Search for the cell housing the specified text and yield its [X, Y] center coordinate. 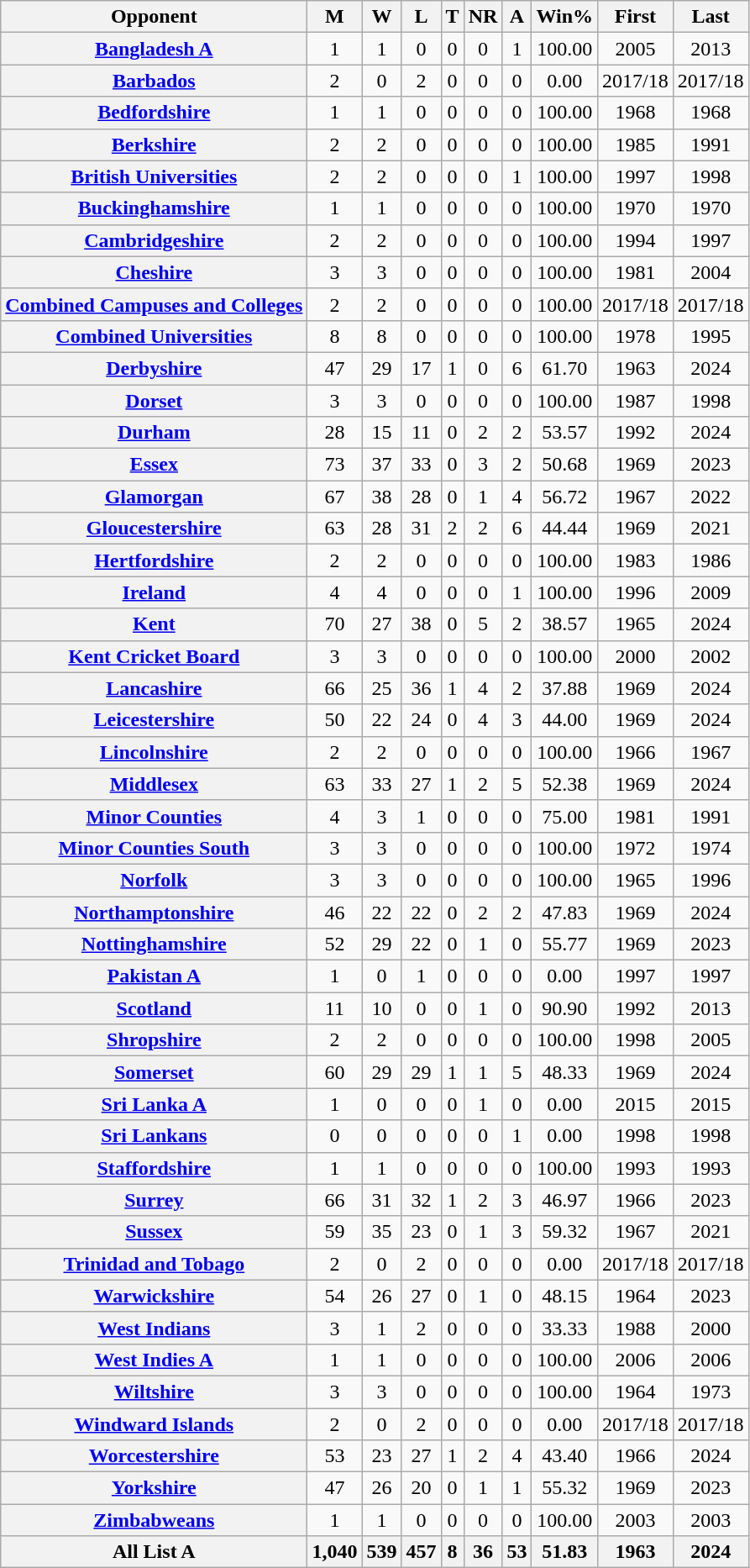
32 [422, 1200]
1974 [711, 848]
70 [334, 624]
67 [334, 497]
Wiltshire [155, 1392]
61.70 [564, 368]
Windward Islands [155, 1424]
Sri Lankans [155, 1136]
53.57 [564, 433]
Middlesex [155, 784]
15 [381, 433]
20 [422, 1488]
1973 [711, 1392]
43.40 [564, 1456]
Lancashire [155, 688]
Warwickshire [155, 1296]
46.97 [564, 1200]
Trinidad and Tobago [155, 1264]
52 [334, 944]
Shropshire [155, 1040]
Kent [155, 624]
1983 [636, 560]
L [422, 17]
Nottinghamshire [155, 944]
Essex [155, 465]
Minor Counties South [155, 848]
Sri Lanka A [155, 1104]
Barbados [155, 81]
Derbyshire [155, 368]
2004 [711, 272]
59.32 [564, 1232]
West Indies A [155, 1360]
25 [381, 688]
Opponent [155, 17]
Win% [564, 17]
Scotland [155, 1008]
Cambridgeshire [155, 240]
Buckinghamshire [155, 208]
Minor Counties [155, 816]
T [452, 17]
35 [381, 1232]
48.15 [564, 1296]
Bangladesh A [155, 49]
Combined Universities [155, 336]
2009 [711, 592]
Berkshire [155, 145]
73 [334, 465]
Pakistan A [155, 976]
51.83 [564, 1552]
60 [334, 1072]
1994 [636, 240]
48.33 [564, 1072]
Gloucestershire [155, 529]
First [636, 17]
539 [381, 1552]
1986 [711, 560]
52.38 [564, 784]
Durham [155, 433]
Northamptonshire [155, 912]
Leicestershire [155, 720]
All List A [155, 1552]
Surrey [155, 1200]
46 [334, 912]
47.83 [564, 912]
457 [422, 1552]
50 [334, 720]
M [334, 17]
50.68 [564, 465]
56.72 [564, 497]
Glamorgan [155, 497]
1987 [636, 401]
Kent Cricket Board [155, 656]
West Indians [155, 1328]
1988 [636, 1328]
1995 [711, 336]
44.44 [564, 529]
10 [381, 1008]
33.33 [564, 1328]
38.57 [564, 624]
59 [334, 1232]
24 [422, 720]
Last [711, 17]
55.77 [564, 944]
44.00 [564, 720]
Hertfordshire [155, 560]
Cheshire [155, 272]
1985 [636, 145]
NR [483, 17]
Sussex [155, 1232]
Somerset [155, 1072]
55.32 [564, 1488]
Ireland [155, 592]
90.90 [564, 1008]
W [381, 17]
Staffordshire [155, 1168]
Zimbabweans [155, 1520]
Combined Campuses and Colleges [155, 304]
Bedfordshire [155, 113]
1972 [636, 848]
37.88 [564, 688]
37 [381, 465]
Worcestershire [155, 1456]
2022 [711, 497]
1,040 [334, 1552]
54 [334, 1296]
British Universities [155, 176]
75.00 [564, 816]
Yorkshire [155, 1488]
Norfolk [155, 880]
2002 [711, 656]
A [517, 17]
17 [422, 368]
1978 [636, 336]
Dorset [155, 401]
Lincolnshire [155, 752]
